Locate the cell with the specified text and output its [x, y] center coordinate. 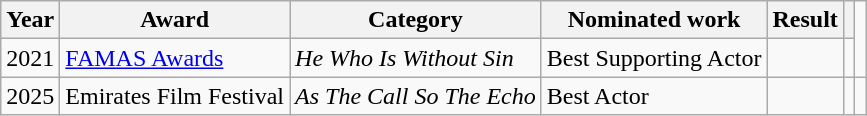
Category [416, 20]
Result [805, 20]
2025 [30, 96]
As The Call So The Echo [416, 96]
Nominated work [654, 20]
Best Actor [654, 96]
Emirates Film Festival [175, 96]
Year [30, 20]
Award [175, 20]
Best Supporting Actor [654, 58]
FAMAS Awards [175, 58]
2021 [30, 58]
He Who Is Without Sin [416, 58]
